Determine the (X, Y) coordinate at the center of the cell enclosing the given text.  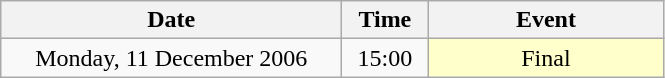
Monday, 11 December 2006 (172, 58)
Time (385, 20)
Final (546, 58)
Event (546, 20)
15:00 (385, 58)
Date (172, 20)
